Identify which cell holds the provided text, then report its (X, Y) central coordinate. 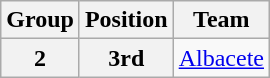
Albacete (221, 58)
Team (221, 20)
Group (40, 20)
Position (126, 20)
2 (40, 58)
3rd (126, 58)
